Return the (x, y) coordinate for the center point of the cell that contains the specified text.  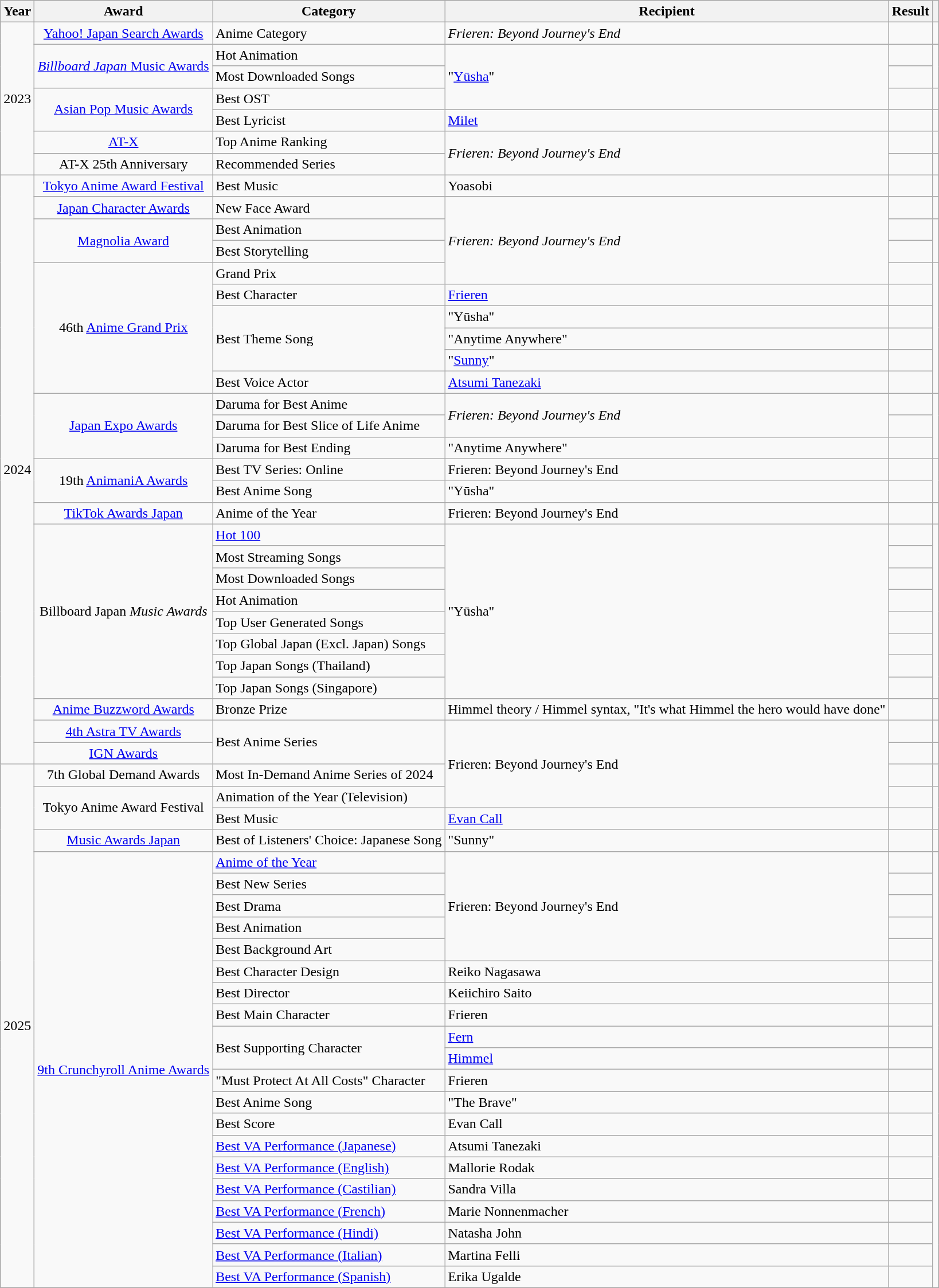
Best Lyricist (329, 120)
Mallorie Rodak (667, 1168)
Year (17, 11)
TikTok Awards Japan (124, 513)
Best Theme Song (329, 339)
Best VA Performance (Japanese) (329, 1146)
Best Supporting Character (329, 1048)
AT-X (124, 142)
Top Global Japan (Excl. Japan) Songs (329, 644)
Best Anime Series (329, 742)
Best Main Character (329, 1015)
Best VA Performance (English) (329, 1168)
AT-X 25th Anniversary (124, 164)
Yahoo! Japan Search Awards (124, 33)
Anime Buzzword Awards (124, 710)
Bronze Prize (329, 710)
Japan Character Awards (124, 208)
Magnolia Award (124, 240)
Best Character (329, 295)
Best Voice Actor (329, 382)
Daruma for Best Slice of Life Anime (329, 426)
9th Crunchyroll Anime Awards (124, 1070)
Yoasobi (667, 186)
Music Awards Japan (124, 840)
Best OST (329, 99)
Best Score (329, 1124)
Martina Felli (667, 1255)
Daruma for Best Ending (329, 448)
Best VA Performance (Castilian) (329, 1189)
Best Storytelling (329, 251)
Sandra Villa (667, 1189)
Keiichiro Saito (667, 993)
Most In-Demand Anime Series of 2024 (329, 775)
2024 (17, 469)
Best Director (329, 993)
Daruma for Best Anime (329, 404)
Reiko Nagasawa (667, 972)
Himmel theory / Himmel syntax, "It's what Himmel the hero would have done" (667, 710)
IGN Awards (124, 753)
Best of Listeners' Choice: Japanese Song (329, 840)
Recipient (667, 11)
Natasha John (667, 1233)
Himmel (667, 1059)
Best VA Performance (Hindi) (329, 1233)
Erika Ugalde (667, 1277)
Result (910, 11)
Most Streaming Songs (329, 557)
Best TV Series: Online (329, 469)
Grand Prix (329, 273)
Category (329, 11)
19th AnimaniA Awards (124, 480)
Asian Pop Music Awards (124, 109)
"The Brave" (667, 1102)
Best VA Performance (Italian) (329, 1255)
Best Drama (329, 906)
Best Character Design (329, 972)
Top Japan Songs (Singapore) (329, 688)
Recommended Series (329, 164)
Top Anime Ranking (329, 142)
Best Background Art (329, 949)
Top User Generated Songs (329, 622)
Hot 100 (329, 535)
Animation of the Year (Television) (329, 797)
2023 (17, 99)
Top Japan Songs (Thailand) (329, 666)
"Must Protect At All Costs" Character (329, 1080)
Best VA Performance (French) (329, 1211)
4th Astra TV Awards (124, 731)
Marie Nonnenmacher (667, 1211)
2025 (17, 1026)
Best VA Performance (Spanish) (329, 1277)
Fern (667, 1037)
Award (124, 11)
Anime Category (329, 33)
Best New Series (329, 884)
7th Global Demand Awards (124, 775)
Milet (667, 120)
Japan Expo Awards (124, 426)
New Face Award (329, 208)
46th Anime Grand Prix (124, 328)
